Provide the [X, Y] coordinate of the cell's center where the given text is located.  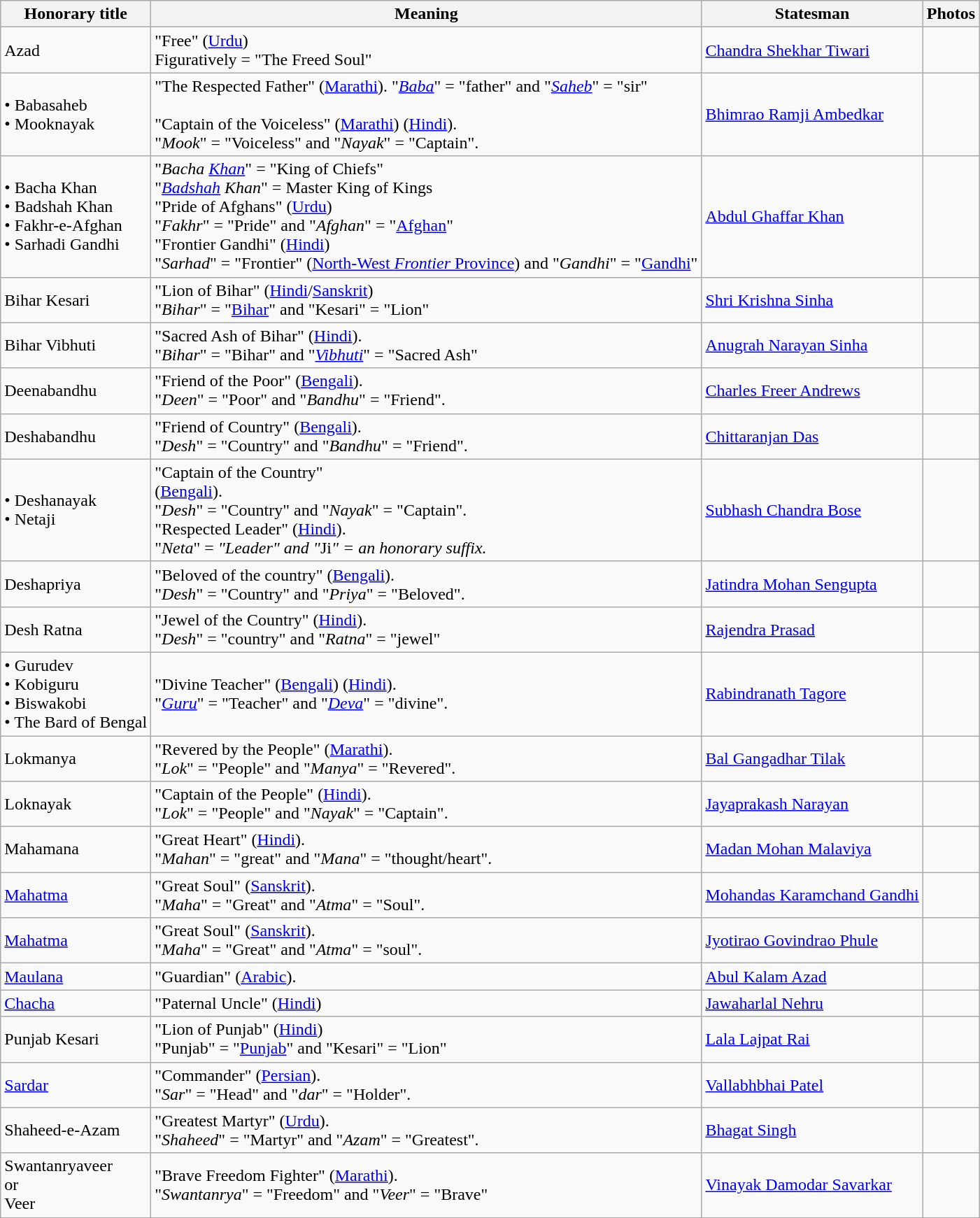
Punjab Kesari [76, 1040]
"Captain of the People" (Hindi)."Lok" = "People" and "Nayak" = "Captain". [427, 805]
Bhagat Singh [812, 1131]
"Free" (Urdu)Figuratively = "The Freed Soul" [427, 50]
"Lion of Bihar" (Hindi/Sanskrit)"Bihar" = "Bihar" and "Kesari" = "Lion" [427, 299]
Statesman [812, 14]
"Sacred Ash of Bihar" (Hindi)."Bihar" = "Bihar" and "Vibhuti" = "Sacred Ash" [427, 346]
"Paternal Uncle" (Hindi) [427, 1003]
Azad [76, 50]
"Guardian" (Arabic). [427, 977]
"Jewel of the Country" (Hindi)."Desh" = "country" and "Ratna" = "jewel" [427, 630]
Lokmanya [76, 758]
Sardar [76, 1084]
Bihar Kesari [76, 299]
Loknayak [76, 805]
"Friend of the Poor" (Bengali)."Deen" = "Poor" and "Bandhu" = "Friend". [427, 390]
Lala Lajpat Rai [812, 1040]
Honorary title [76, 14]
• Gurudev• Kobiguru• Biswakobi• The Bard of Bengal [76, 694]
Charles Freer Andrews [812, 390]
Shaheed-e-Azam [76, 1131]
Swantanryaveer or Veer [76, 1185]
Jatindra Mohan Sengupta [812, 583]
Bal Gangadhar Tilak [812, 758]
"Friend of Country" (Bengali)."Desh" = "Country" and "Bandhu" = "Friend". [427, 437]
Chacha [76, 1003]
• Babasaheb• Mooknayak [76, 115]
"Commander" (Persian)."Sar" = "Head" and "dar" = "Holder". [427, 1084]
Chittaranjan Das [812, 437]
Mahamana [76, 849]
"Lion of Punjab" (Hindi)"Punjab" = "Punjab" and "Kesari" = "Lion" [427, 1040]
Rajendra Prasad [812, 630]
Chandra Shekhar Tiwari [812, 50]
Deshabandhu [76, 437]
Vallabhbhai Patel [812, 1084]
"Great Soul" (Sanskrit)."Maha" = "Great" and "Atma" = "Soul". [427, 895]
"Greatest Martyr" (Urdu)."Shaheed" = "Martyr" and "Azam" = "Greatest". [427, 1131]
"Revered by the People" (Marathi)."Lok" = "People" and "Manya" = "Revered". [427, 758]
Bhimrao Ramji Ambedkar [812, 115]
Abdul Ghaffar Khan [812, 217]
Shri Krishna Sinha [812, 299]
Maulana [76, 977]
Mohandas Karamchand Gandhi [812, 895]
Abul Kalam Azad [812, 977]
Jayaprakash Narayan [812, 805]
Deshapriya [76, 583]
Jyotirao Govindrao Phule [812, 940]
Subhash Chandra Bose [812, 510]
Rabindranath Tagore [812, 694]
"Great Soul" (Sanskrit)."Maha" = "Great" and "Atma" = "soul". [427, 940]
Jawaharlal Nehru [812, 1003]
• Deshanayak• Netaji [76, 510]
"Great Heart" (Hindi)."Mahan" = "great" and "Mana" = "thought/heart". [427, 849]
Meaning [427, 14]
• Bacha Khan• Badshah Khan• Fakhr-e-Afghan• Sarhadi Gandhi [76, 217]
Deenabandhu [76, 390]
Anugrah Narayan Sinha [812, 346]
"Brave Freedom Fighter" (Marathi). "Swantanrya" = "Freedom" and "Veer" = "Brave" [427, 1185]
Bihar Vibhuti [76, 346]
"Beloved of the country" (Bengali)."Desh" = "Country" and "Priya" = "Beloved". [427, 583]
Madan Mohan Malaviya [812, 849]
Photos [951, 14]
Desh Ratna [76, 630]
"Divine Teacher" (Bengali) (Hindi)."Guru" = "Teacher" and "Deva" = "divine". [427, 694]
Vinayak Damodar Savarkar [812, 1185]
